From the cell containing the given text, extract its center point as (X, Y) coordinate. 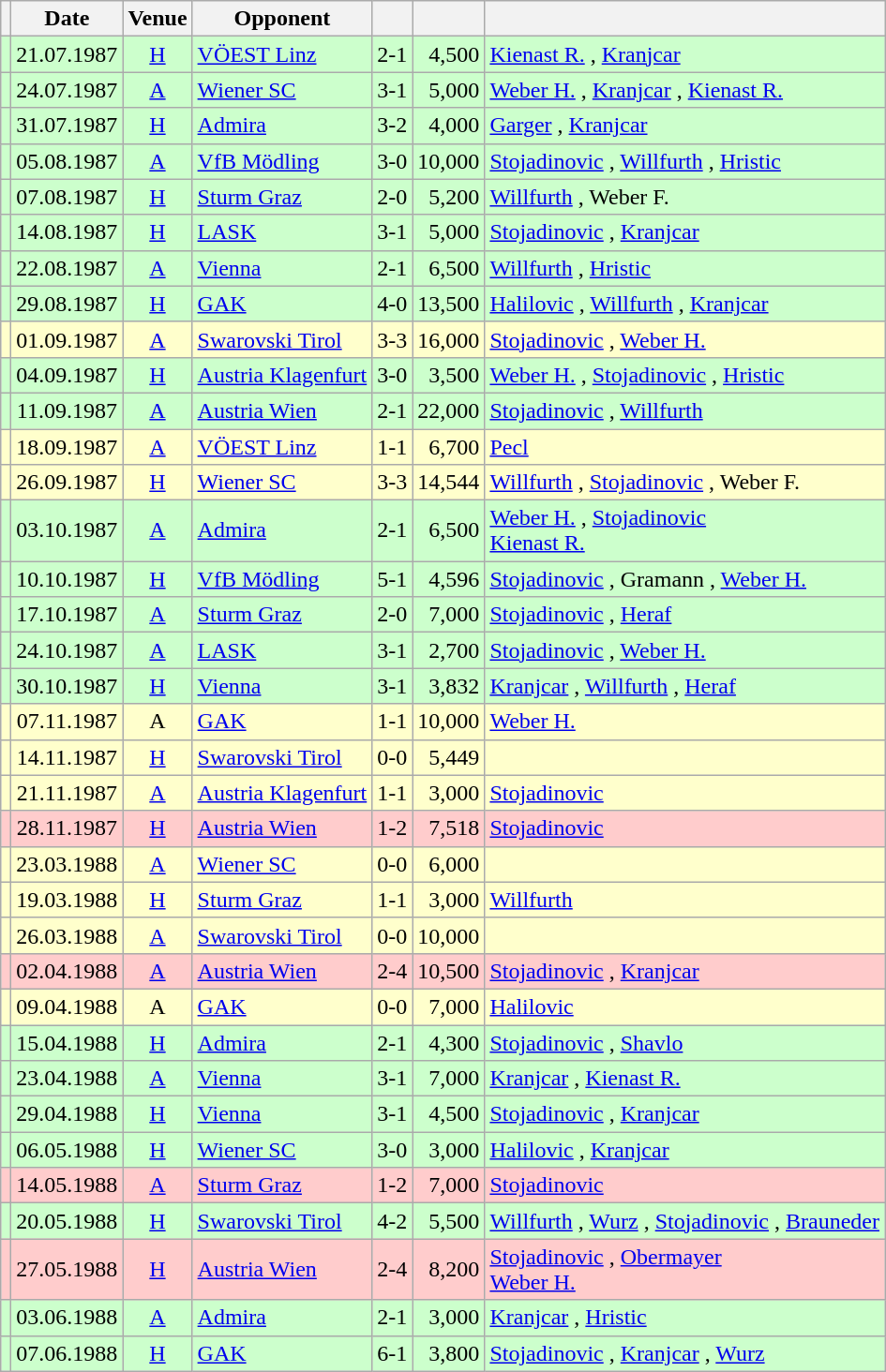
2,700 (448, 650)
11.09.1987 (68, 410)
14.05.1988 (68, 1186)
Willfurth (684, 900)
03.06.1988 (68, 1318)
Kranjcar , Kienast R. (684, 1079)
05.08.1987 (68, 161)
3,500 (448, 375)
Kranjcar , Hristic (684, 1318)
22,000 (448, 410)
14,544 (448, 483)
30.10.1987 (68, 686)
Stojadinovic , Kranjcar , Wurz (684, 1353)
20.05.1988 (68, 1221)
27.05.1988 (68, 1269)
6-1 (392, 1353)
31.07.1987 (68, 126)
Weber H. , Stojadinovic Kienast R. (684, 530)
5,449 (448, 757)
Stojadinovic , Obermayer Weber H. (684, 1269)
Date (68, 19)
23.04.1988 (68, 1079)
Pecl (684, 447)
24.07.1987 (68, 90)
26.03.1988 (68, 935)
4,596 (448, 579)
3,800 (448, 1353)
Halilovic (684, 1007)
Halilovic , Willfurth , Kranjcar (684, 304)
Stojadinovic , Gramann , Weber H. (684, 579)
02.04.1988 (68, 971)
4-0 (392, 304)
Venue (158, 19)
Weber H. (684, 722)
10.10.1987 (68, 579)
18.09.1987 (68, 447)
5-1 (392, 579)
07.08.1987 (68, 197)
14.08.1987 (68, 232)
4-2 (392, 1221)
10,500 (448, 971)
28.11.1987 (68, 828)
5,200 (448, 197)
Stojadinovic , Willfurth (684, 410)
Willfurth , Hristic (684, 268)
Willfurth , Weber F. (684, 197)
29.08.1987 (68, 304)
5,500 (448, 1221)
6,700 (448, 447)
24.10.1987 (68, 650)
07.11.1987 (68, 722)
07.06.1988 (68, 1353)
4,300 (448, 1043)
3,832 (448, 686)
Opponent (282, 19)
Weber H. , Kranjcar , Kienast R. (684, 90)
Willfurth , Wurz , Stojadinovic , Brauneder (684, 1221)
09.04.1988 (68, 1007)
Halilovic , Kranjcar (684, 1150)
15.04.1988 (68, 1043)
21.11.1987 (68, 793)
Stojadinovic , Heraf (684, 615)
Kranjcar , Willfurth , Heraf (684, 686)
13,500 (448, 304)
01.09.1987 (68, 339)
06.05.1988 (68, 1150)
Willfurth , Stojadinovic , Weber F. (684, 483)
Stojadinovic , Shavlo (684, 1043)
8,200 (448, 1269)
04.09.1987 (68, 375)
16,000 (448, 339)
03.10.1987 (68, 530)
19.03.1988 (68, 900)
Garger , Kranjcar (684, 126)
17.10.1987 (68, 615)
3-2 (392, 126)
6,000 (448, 864)
Stojadinovic , Willfurth , Hristic (684, 161)
4,000 (448, 126)
23.03.1988 (68, 864)
21.07.1987 (68, 54)
22.08.1987 (68, 268)
26.09.1987 (68, 483)
14.11.1987 (68, 757)
Weber H. , Stojadinovic , Hristic (684, 375)
7,518 (448, 828)
Kienast R. , Kranjcar (684, 54)
29.04.1988 (68, 1114)
